Determine the (x, y) coordinate at the center of the cell enclosing the given text.  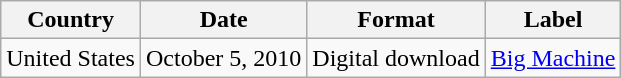
Label (553, 20)
October 5, 2010 (223, 58)
Big Machine (553, 58)
Digital download (396, 58)
Format (396, 20)
United States (71, 58)
Date (223, 20)
Country (71, 20)
